Find where the given text appears and provide that cell's center as [x, y] coordinate. 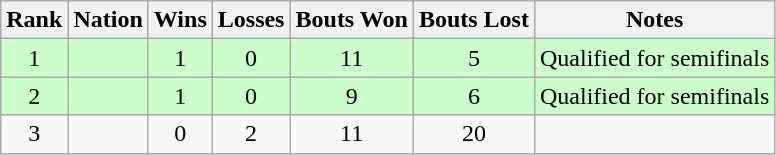
6 [474, 96]
Losses [251, 20]
Bouts Lost [474, 20]
9 [352, 96]
5 [474, 58]
Bouts Won [352, 20]
20 [474, 134]
Nation [108, 20]
3 [34, 134]
Rank [34, 20]
Notes [654, 20]
Wins [180, 20]
